Determine the [X, Y] coordinate at the center of the cell enclosing the given text.  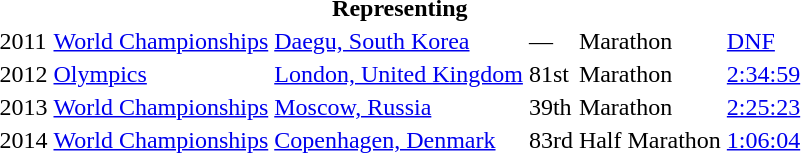
39th [550, 107]
81st [550, 74]
DNF [763, 41]
— [550, 41]
London, United Kingdom [399, 74]
2:34:59 [763, 74]
2:25:23 [763, 107]
Olympics [161, 74]
Moscow, Russia [399, 107]
Daegu, South Korea [399, 41]
